Output the (X, Y) coordinate of the center of the cell containing the given text.  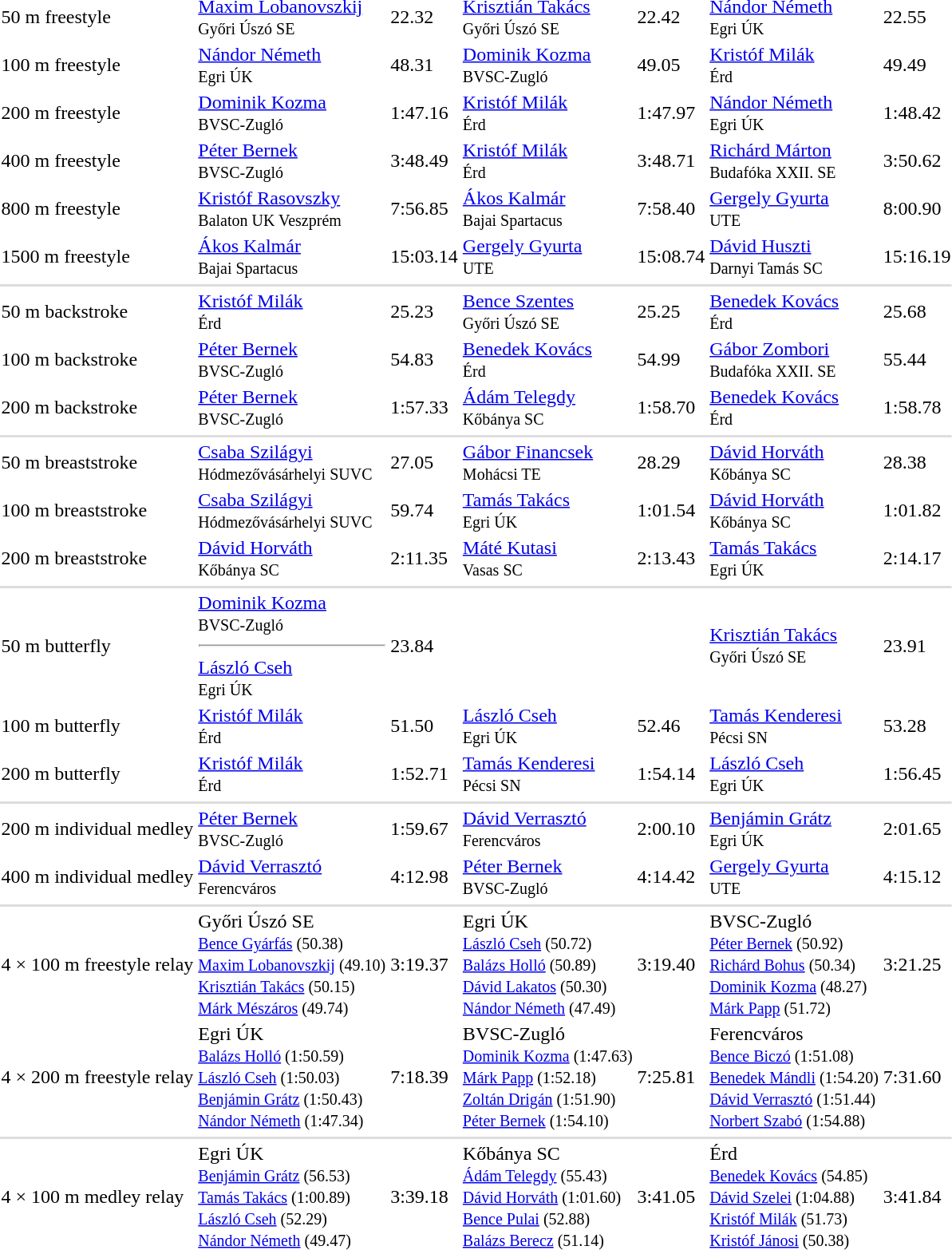
200 m freestyle (97, 113)
100 m backstroke (97, 359)
25.25 (671, 311)
28.38 (917, 463)
8:00.90 (917, 209)
15:16.19 (917, 257)
7:31.60 (917, 1077)
1:58.70 (671, 407)
50 m breaststroke (97, 463)
49.49 (917, 65)
Gábor Financsek Mohácsi TE (547, 463)
3:19.40 (671, 964)
BVSC-ZuglóPéter Bernek (50.92) Richárd Bohus (50.34) Dominik Kozma (48.27) Márk Papp (51.72) (795, 964)
2:00.10 (671, 829)
1:47.97 (671, 113)
52.46 (671, 726)
3:48.71 (671, 161)
100 m breaststroke (97, 511)
48.31 (425, 65)
23.84 (425, 646)
4 × 100 m freestyle relay (97, 964)
55.44 (917, 359)
25.23 (425, 311)
100 m butterfly (97, 726)
Richárd Márton Budafóka XXII. SE (795, 161)
3:21.25 (917, 964)
2:14.17 (917, 559)
FerencvárosBence Biczó (1:51.08) Benedek Mándli (1:54.20) Dávid Verrasztó (1:51.44) Norbert Szabó (1:54.88) (795, 1077)
Máté Kutasi Vasas SC (547, 559)
400 m individual medley (97, 876)
50 m butterfly (97, 646)
28.29 (671, 463)
4 × 200 m freestyle relay (97, 1077)
1:56.45 (917, 774)
Dávid Huszti Darnyi Tamás SC (795, 257)
53.28 (917, 726)
1:59.67 (425, 829)
2:13.43 (671, 559)
Egri ÚKLászló Cseh (50.72) Balázs Holló (50.89) Dávid Lakatos (50.30) Nándor Németh (47.49) (547, 964)
54.83 (425, 359)
59.74 (425, 511)
25.68 (917, 311)
1:52.71 (425, 774)
49.05 (671, 65)
1:48.42 (917, 113)
1:01.82 (917, 511)
200 m breaststroke (97, 559)
Bence Szentes Győri Úszó SE (547, 311)
3:48.49 (425, 161)
Benjámin Grátz Egri ÚK (795, 829)
Kristóf Rasovszky Balaton UK Veszprém (292, 209)
800 m freestyle (97, 209)
Egri ÚKBalázs Holló (1:50.59) László Cseh (1:50.03) Benjámin Grátz (1:50.43) Nándor Németh (1:47.34) (292, 1077)
200 m individual medley (97, 829)
1:54.14 (671, 774)
15:08.74 (671, 257)
51.50 (425, 726)
3:50.62 (917, 161)
4:14.42 (671, 876)
Krisztián Takács Győri Úszó SE (795, 646)
200 m butterfly (97, 774)
7:56.85 (425, 209)
BVSC-ZuglóDominik Kozma (1:47.63) Márk Papp (1:52.18) Zoltán Drigán (1:51.90) Péter Bernek (1:54.10) (547, 1077)
200 m backstroke (97, 407)
50 m backstroke (97, 311)
100 m freestyle (97, 65)
Ádám Telegdy Kőbánya SC (547, 407)
Gábor Zombori Budafóka XXII. SE (795, 359)
400 m freestyle (97, 161)
1:57.33 (425, 407)
1:47.16 (425, 113)
2:01.65 (917, 829)
7:18.39 (425, 1077)
7:58.40 (671, 209)
1:58.78 (917, 407)
27.05 (425, 463)
4:12.98 (425, 876)
3:19.37 (425, 964)
Győri Úszó SEBence Gyárfás (50.38) Maxim Lobanovszkij (49.10) Krisztián Takács (50.15) Márk Mészáros (49.74) (292, 964)
4:15.12 (917, 876)
2:11.35 (425, 559)
1:01.54 (671, 511)
Dominik Kozma BVSC-ZuglóLászló Cseh Egri ÚK (292, 646)
7:25.81 (671, 1077)
23.91 (917, 646)
1500 m freestyle (97, 257)
54.99 (671, 359)
15:03.14 (425, 257)
